Search for the cell housing the specified text and yield its (x, y) center coordinate. 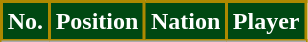
Player (266, 22)
Position (96, 22)
Nation (186, 22)
No. (26, 22)
